Determine the [X, Y] coordinate at the center of the cell enclosing the given text.  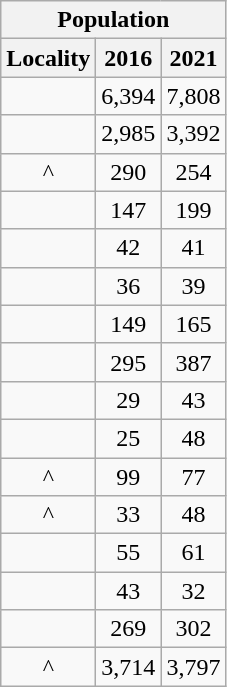
2,985 [128, 134]
199 [194, 210]
147 [128, 210]
290 [128, 172]
36 [128, 286]
41 [194, 248]
55 [128, 553]
Locality [48, 58]
295 [128, 362]
2021 [194, 58]
Population [114, 20]
33 [128, 515]
3,797 [194, 667]
77 [194, 477]
6,394 [128, 96]
254 [194, 172]
2016 [128, 58]
165 [194, 324]
25 [128, 438]
39 [194, 286]
3,392 [194, 134]
61 [194, 553]
387 [194, 362]
7,808 [194, 96]
42 [128, 248]
302 [194, 629]
3,714 [128, 667]
32 [194, 591]
149 [128, 324]
269 [128, 629]
99 [128, 477]
29 [128, 400]
